Provide the (x, y) coordinate of the cell's center where the given text is located.  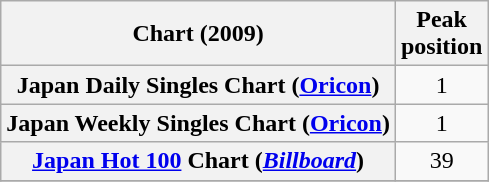
39 (441, 161)
Peakposition (441, 34)
Japan Weekly Singles Chart (Oricon) (198, 123)
Japan Daily Singles Chart (Oricon) (198, 85)
Japan Hot 100 Chart (Billboard) (198, 161)
Chart (2009) (198, 34)
